Detect which cell encompasses the target text, then output its (x, y) center coordinate. 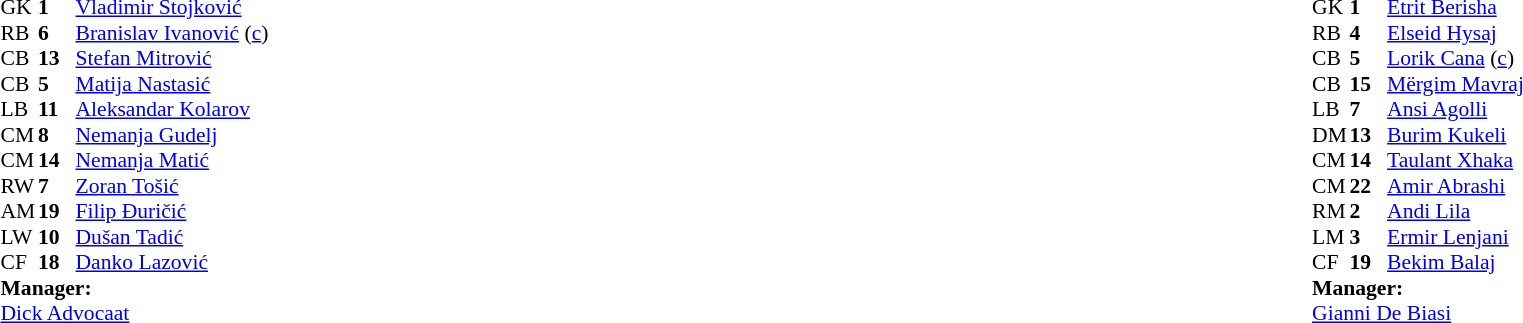
Filip Đuričić (172, 211)
LW (19, 237)
RM (1331, 211)
Zoran Tošić (172, 186)
22 (1369, 186)
15 (1369, 84)
RW (19, 186)
6 (57, 33)
Aleksandar Kolarov (172, 109)
LM (1331, 237)
Stefan Mitrović (172, 59)
Matija Nastasić (172, 84)
Dušan Tadić (172, 237)
18 (57, 263)
Nemanja Matić (172, 161)
4 (1369, 33)
Manager: (134, 288)
AM (19, 211)
Danko Lazović (172, 263)
DM (1331, 135)
10 (57, 237)
Nemanja Gudelj (172, 135)
Branislav Ivanović (c) (172, 33)
2 (1369, 211)
11 (57, 109)
8 (57, 135)
3 (1369, 237)
